Scan for the cell matching the given text and deliver its [X, Y] coordinate at center. 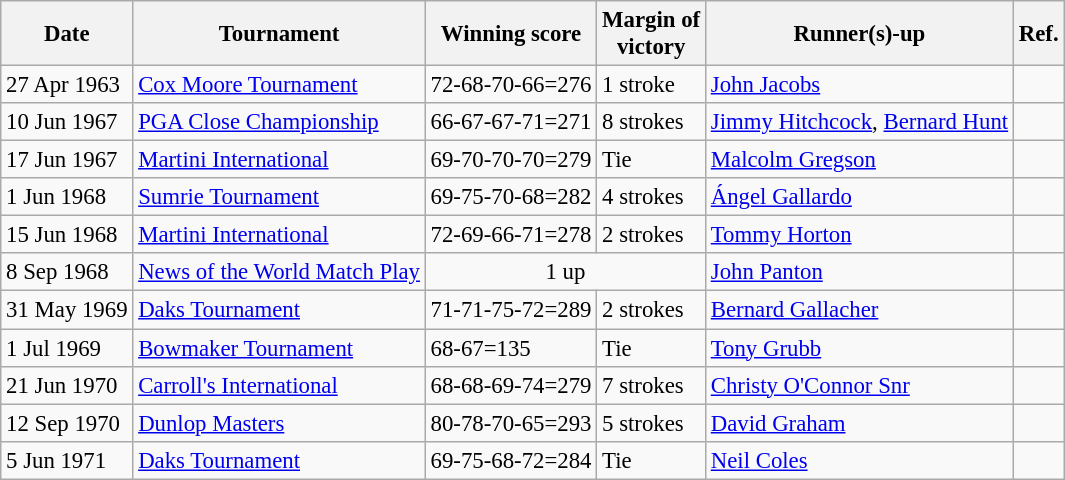
5 strokes [652, 423]
69-75-68-72=284 [511, 460]
10 Jun 1967 [67, 122]
8 strokes [652, 122]
Carroll's International [279, 385]
1 stroke [652, 85]
1 up [565, 273]
17 Jun 1967 [67, 160]
80-78-70-65=293 [511, 423]
Neil Coles [859, 460]
12 Sep 1970 [67, 423]
69-70-70-70=279 [511, 160]
8 Sep 1968 [67, 273]
Jimmy Hitchcock, Bernard Hunt [859, 122]
7 strokes [652, 385]
David Graham [859, 423]
72-68-70-66=276 [511, 85]
69-75-70-68=282 [511, 197]
68-67=135 [511, 348]
21 Jun 1970 [67, 385]
Tommy Horton [859, 235]
Bernard Gallacher [859, 310]
66-67-67-71=271 [511, 122]
15 Jun 1968 [67, 235]
4 strokes [652, 197]
Christy O'Connor Snr [859, 385]
68-68-69-74=279 [511, 385]
72-69-66-71=278 [511, 235]
John Panton [859, 273]
Winning score [511, 34]
Malcolm Gregson [859, 160]
News of the World Match Play [279, 273]
Cox Moore Tournament [279, 85]
John Jacobs [859, 85]
31 May 1969 [67, 310]
5 Jun 1971 [67, 460]
Margin ofvictory [652, 34]
Dunlop Masters [279, 423]
Sumrie Tournament [279, 197]
Bowmaker Tournament [279, 348]
Ángel Gallardo [859, 197]
1 Jul 1969 [67, 348]
Ref. [1038, 34]
Tournament [279, 34]
1 Jun 1968 [67, 197]
27 Apr 1963 [67, 85]
71-71-75-72=289 [511, 310]
Date [67, 34]
Runner(s)-up [859, 34]
PGA Close Championship [279, 122]
Tony Grubb [859, 348]
